Search for the cell housing the specified text and yield its [x, y] center coordinate. 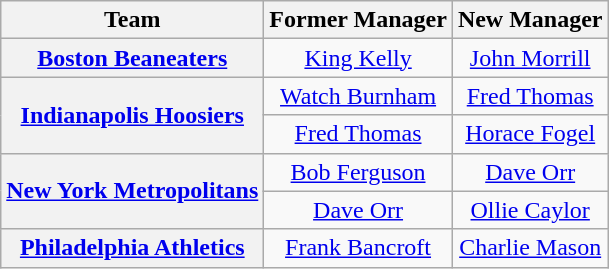
Watch Burnham [358, 96]
John Morrill [530, 58]
Boston Beaneaters [132, 58]
Charlie Mason [530, 248]
New York Metropolitans [132, 191]
Frank Bancroft [358, 248]
King Kelly [358, 58]
Bob Ferguson [358, 172]
Former Manager [358, 20]
Team [132, 20]
Horace Fogel [530, 134]
New Manager [530, 20]
Ollie Caylor [530, 210]
Philadelphia Athletics [132, 248]
Indianapolis Hoosiers [132, 115]
